Return the (X, Y) coordinate for the center point of the cell that contains the specified text.  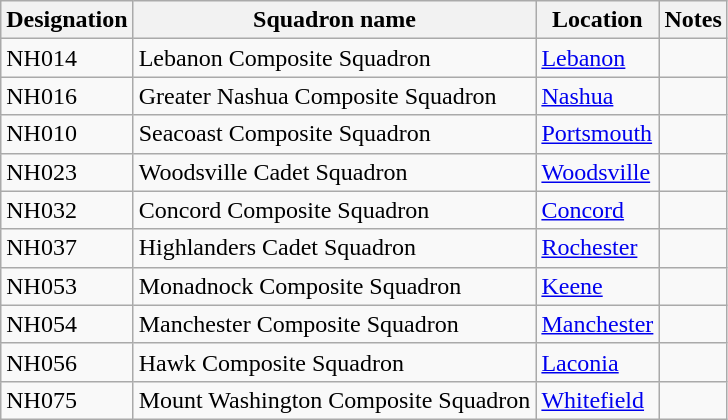
Concord (598, 210)
Woodsville (598, 172)
Lebanon Composite Squadron (334, 58)
Laconia (598, 362)
Manchester Composite Squadron (334, 324)
Keene (598, 286)
Portsmouth (598, 134)
Squadron name (334, 20)
Whitefield (598, 400)
Hawk Composite Squadron (334, 362)
NH037 (67, 248)
NH056 (67, 362)
NH023 (67, 172)
Greater Nashua Composite Squadron (334, 96)
NH053 (67, 286)
Rochester (598, 248)
NH014 (67, 58)
Designation (67, 20)
Seacoast Composite Squadron (334, 134)
Mount Washington Composite Squadron (334, 400)
Notes (693, 20)
Woodsville Cadet Squadron (334, 172)
NH054 (67, 324)
Nashua (598, 96)
Manchester (598, 324)
Highlanders Cadet Squadron (334, 248)
Lebanon (598, 58)
NH075 (67, 400)
NH010 (67, 134)
Concord Composite Squadron (334, 210)
NH032 (67, 210)
Location (598, 20)
Monadnock Composite Squadron (334, 286)
NH016 (67, 96)
